Find where the given text appears and provide that cell's center as (X, Y) coordinate. 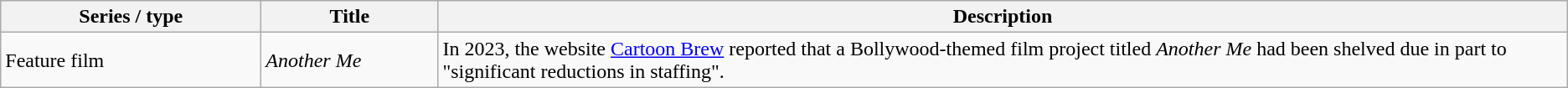
Description (1003, 17)
Series / type (131, 17)
Feature film (131, 60)
Another Me (350, 60)
Title (350, 17)
